For the text-containing cell, return its midpoint in (X, Y) coordinate format. 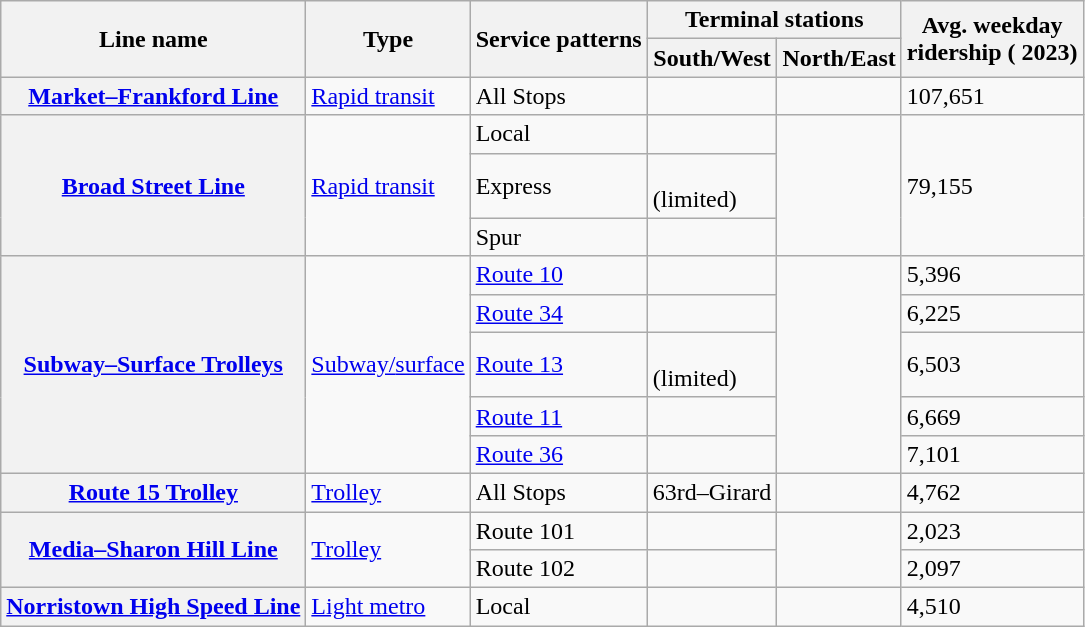
4,762 (992, 492)
6,503 (992, 364)
South/West (712, 58)
5,396 (992, 275)
Route 15 Trolley (154, 492)
Route 36 (558, 454)
107,651 (992, 96)
Broad Street Line (154, 186)
2,097 (992, 569)
Route 101 (558, 531)
6,669 (992, 416)
Spur (558, 237)
Service patterns (558, 39)
Route 34 (558, 313)
Subway–Surface Trolleys (154, 364)
Line name (154, 39)
Market–Frankford Line (154, 96)
Terminal stations (774, 20)
Avg. weekdayridership ( 2023) (992, 39)
Light metro (388, 607)
Route 13 (558, 364)
4,510 (992, 607)
Route 102 (558, 569)
Route 10 (558, 275)
Media–Sharon Hill Line (154, 550)
7,101 (992, 454)
6,225 (992, 313)
Norristown High Speed Line (154, 607)
2,023 (992, 531)
79,155 (992, 186)
North/East (839, 58)
Route 11 (558, 416)
Express (558, 186)
63rd–Girard (712, 492)
Type (388, 39)
Subway/surface (388, 364)
